Scan for the cell matching the given text and deliver its (X, Y) coordinate at center. 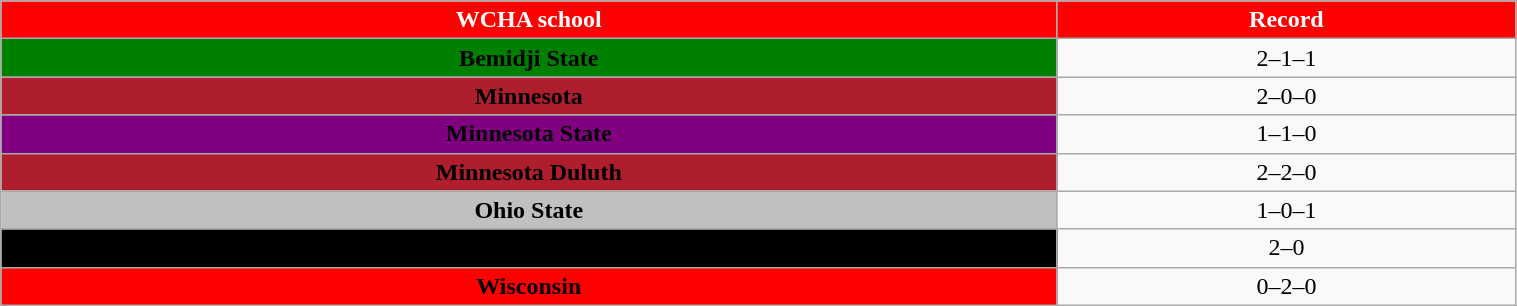
Ohio State (529, 210)
0–2–0 (1286, 286)
WCHA school (529, 20)
Minnesota (529, 96)
2–2–0 (1286, 172)
Wisconsin (529, 286)
2–1–1 (1286, 58)
1–0–1 (1286, 210)
1–1–0 (1286, 134)
2–0–0 (1286, 96)
Record (1286, 20)
2–0 (1286, 248)
Minnesota State (529, 134)
St. Cloud State (529, 248)
Bemidji State (529, 58)
Minnesota Duluth (529, 172)
